Extract the [x, y] coordinate from the center of the cell holding the provided text.  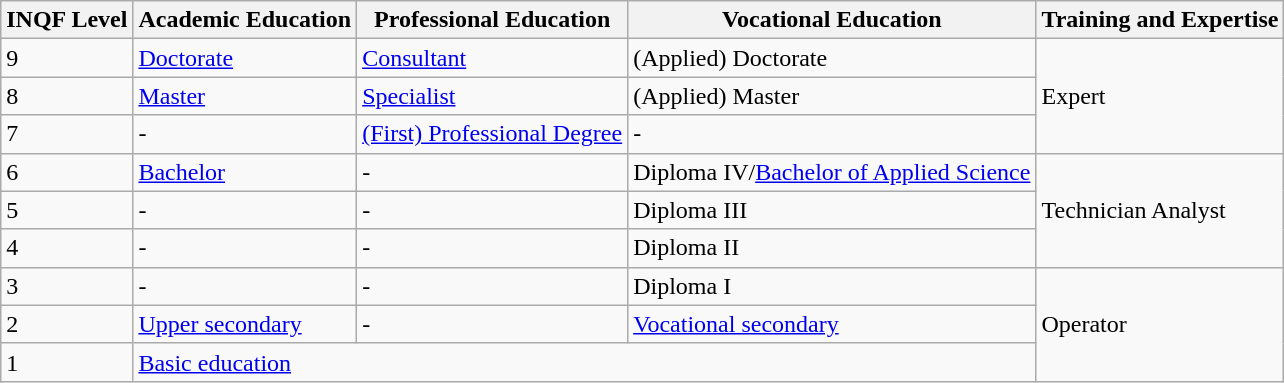
Specialist [492, 96]
Diploma I [832, 286]
Professional Education [492, 20]
3 [67, 286]
Diploma III [832, 210]
Operator [1160, 324]
Diploma IV/Bachelor of Applied Science [832, 172]
9 [67, 58]
2 [67, 324]
4 [67, 248]
INQF Level [67, 20]
Diploma II [832, 248]
1 [67, 362]
(Applied) Master [832, 96]
5 [67, 210]
Vocational Education [832, 20]
(Applied) Doctorate [832, 58]
Technician Analyst [1160, 210]
Upper secondary [245, 324]
6 [67, 172]
Doctorate [245, 58]
Training and Expertise [1160, 20]
Consultant [492, 58]
7 [67, 134]
Bachelor [245, 172]
Academic Education [245, 20]
8 [67, 96]
Basic education [584, 362]
(First) Professional Degree [492, 134]
Expert [1160, 96]
Vocational secondary [832, 324]
Master [245, 96]
